Return [x, y] of the center of cell containing provided text 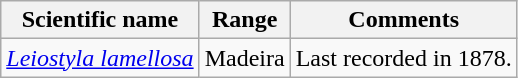
Last recorded in 1878. [404, 58]
Comments [404, 20]
Range [244, 20]
Leiostyla lamellosa [100, 58]
Scientific name [100, 20]
Madeira [244, 58]
